Locate the cell with the specified text and output its (x, y) center coordinate. 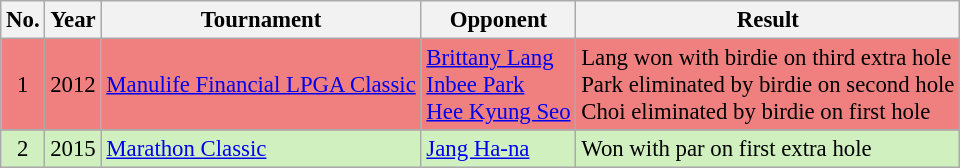
Brittany Lang Inbee Park Hee Kyung Seo (498, 85)
Won with par on first extra hole (768, 149)
Opponent (498, 20)
1 (23, 85)
Manulife Financial LPGA Classic (261, 85)
2 (23, 149)
Marathon Classic (261, 149)
Result (768, 20)
2012 (73, 85)
Lang won with birdie on third extra holePark eliminated by birdie on second holeChoi eliminated by birdie on first hole (768, 85)
No. (23, 20)
2015 (73, 149)
Tournament (261, 20)
Year (73, 20)
Jang Ha-na (498, 149)
